Detect which cell encompasses the target text, then output its (x, y) center coordinate. 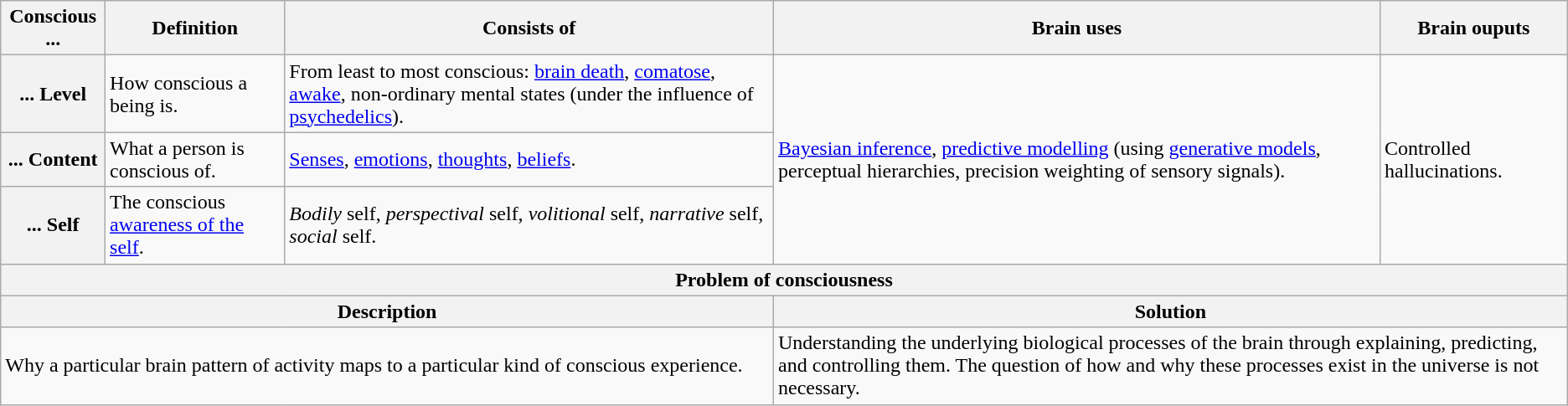
Definition (195, 28)
What a person is conscious of. (195, 159)
Consists of (529, 28)
... Self (54, 225)
Solution (1170, 311)
Description (387, 311)
The conscious awareness of the self. (195, 225)
Conscious ... (54, 28)
Bodily self, perspectival self, volitional self, narrative self, social self. (529, 225)
Brain uses (1076, 28)
From least to most conscious: brain death, comatose, awake, non-ordinary mental states (under the influence of psychedelics). (529, 94)
... Content (54, 159)
Senses, emotions, thoughts, beliefs. (529, 159)
... Level (54, 94)
Controlled hallucinations. (1473, 159)
Why a particular brain pattern of activity maps to a particular kind of conscious experience. (387, 366)
How conscious a being is. (195, 94)
Problem of consciousness (784, 280)
Bayesian inference, predictive modelling (using generative models, perceptual hierarchies, precision weighting of sensory signals). (1076, 159)
Brain ouputs (1473, 28)
